From the cell containing the given text, extract its center point as (X, Y) coordinate. 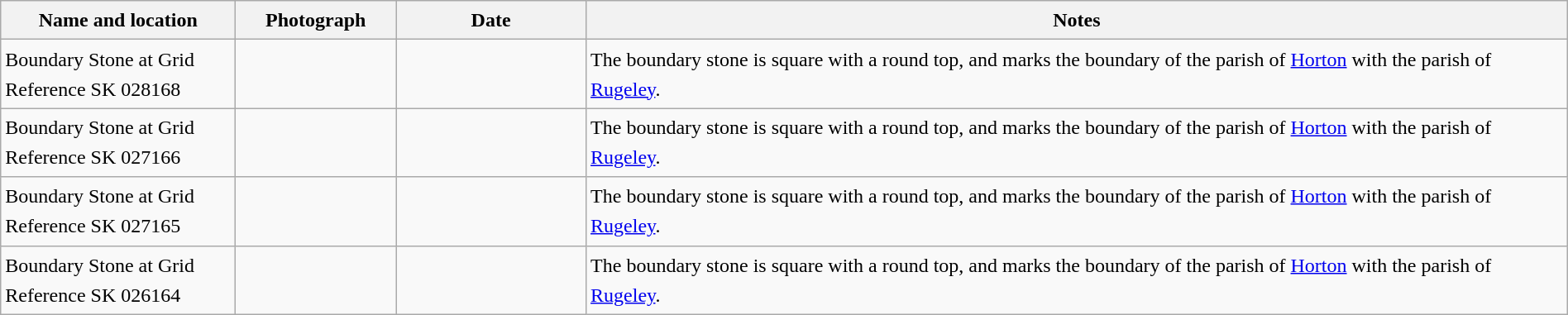
Notes (1077, 20)
Boundary Stone at Grid Reference SK 027166 (118, 142)
Boundary Stone at Grid Reference SK 026164 (118, 279)
Photograph (316, 20)
Boundary Stone at Grid Reference SK 028168 (118, 74)
Date (491, 20)
Boundary Stone at Grid Reference SK 027165 (118, 212)
Name and location (118, 20)
